From the cell containing the given text, extract its center point as [x, y] coordinate. 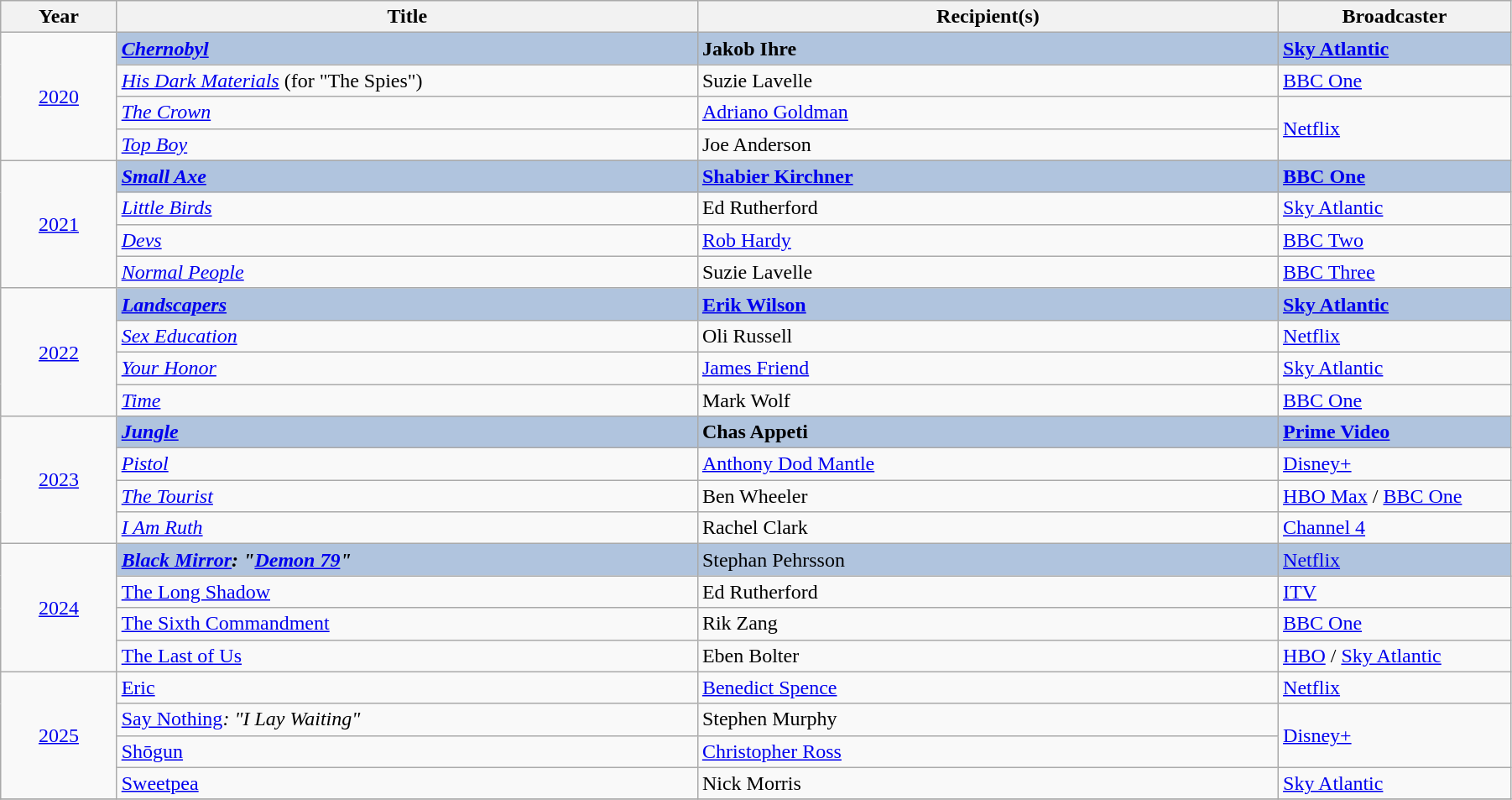
Small Axe [407, 176]
2025 [59, 735]
Sweetpea [407, 783]
Rachel Clark [988, 528]
Top Boy [407, 144]
His Dark Materials (for "The Spies") [407, 81]
2023 [59, 480]
Time [407, 400]
Stephan Pehrsson [988, 560]
Prime Video [1395, 432]
2022 [59, 352]
The Long Shadow [407, 592]
Eric [407, 688]
Stephen Murphy [988, 719]
The Last of Us [407, 656]
Broadcaster [1395, 17]
Erik Wilson [988, 304]
Oli Russell [988, 336]
Chas Appeti [988, 432]
2024 [59, 608]
Year [59, 17]
Pistol [407, 464]
2020 [59, 97]
Joe Anderson [988, 144]
Nick Morris [988, 783]
Title [407, 17]
James Friend [988, 368]
BBC Two [1395, 240]
Rob Hardy [988, 240]
BBC Three [1395, 272]
ITV [1395, 592]
HBO / Sky Atlantic [1395, 656]
Say Nothing: "I Lay Waiting" [407, 719]
Little Birds [407, 208]
Black Mirror: "Demon 79" [407, 560]
Jakob Ihre [988, 49]
I Am Ruth [407, 528]
Shabier Kirchner [988, 176]
Shōgun [407, 751]
The Crown [407, 112]
Landscapers [407, 304]
Benedict Spence [988, 688]
Eben Bolter [988, 656]
Mark Wolf [988, 400]
Anthony Dod Mantle [988, 464]
Your Honor [407, 368]
The Tourist [407, 496]
Adriano Goldman [988, 112]
The Sixth Commandment [407, 624]
Christopher Ross [988, 751]
2021 [59, 224]
Normal People [407, 272]
Rik Zang [988, 624]
Sex Education [407, 336]
Jungle [407, 432]
Ben Wheeler [988, 496]
Chernobyl [407, 49]
Channel 4 [1395, 528]
Devs [407, 240]
HBO Max / BBC One [1395, 496]
Recipient(s) [988, 17]
